Return the [x, y] coordinate for the center point of the cell that contains the specified text.  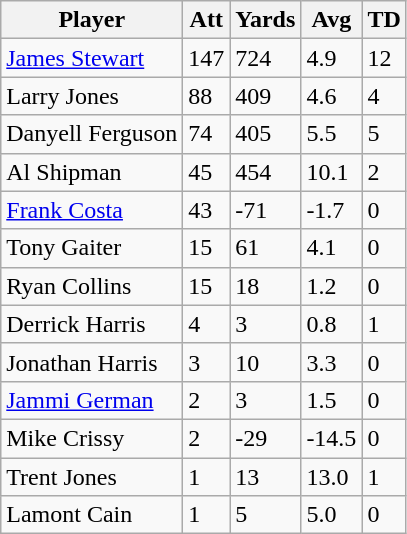
-14.5 [332, 438]
Player [92, 20]
13 [266, 477]
Jammi German [92, 400]
4.1 [332, 248]
5.0 [332, 515]
12 [384, 58]
454 [266, 172]
10 [266, 362]
TD [384, 20]
0.8 [332, 324]
Al Shipman [92, 172]
Jonathan Harris [92, 362]
4.6 [332, 96]
4.9 [332, 58]
Avg [332, 20]
Mike Crissy [92, 438]
-71 [266, 210]
10.1 [332, 172]
-1.7 [332, 210]
3.3 [332, 362]
Lamont Cain [92, 515]
Tony Gaiter [92, 248]
405 [266, 134]
45 [206, 172]
13.0 [332, 477]
Att [206, 20]
409 [266, 96]
74 [206, 134]
147 [206, 58]
18 [266, 286]
43 [206, 210]
Frank Costa [92, 210]
Trent Jones [92, 477]
724 [266, 58]
Danyell Ferguson [92, 134]
88 [206, 96]
James Stewart [92, 58]
Yards [266, 20]
Ryan Collins [92, 286]
1.2 [332, 286]
5.5 [332, 134]
Derrick Harris [92, 324]
-29 [266, 438]
1.5 [332, 400]
Larry Jones [92, 96]
61 [266, 248]
